Output the (X, Y) coordinate of the center of the cell containing the given text.  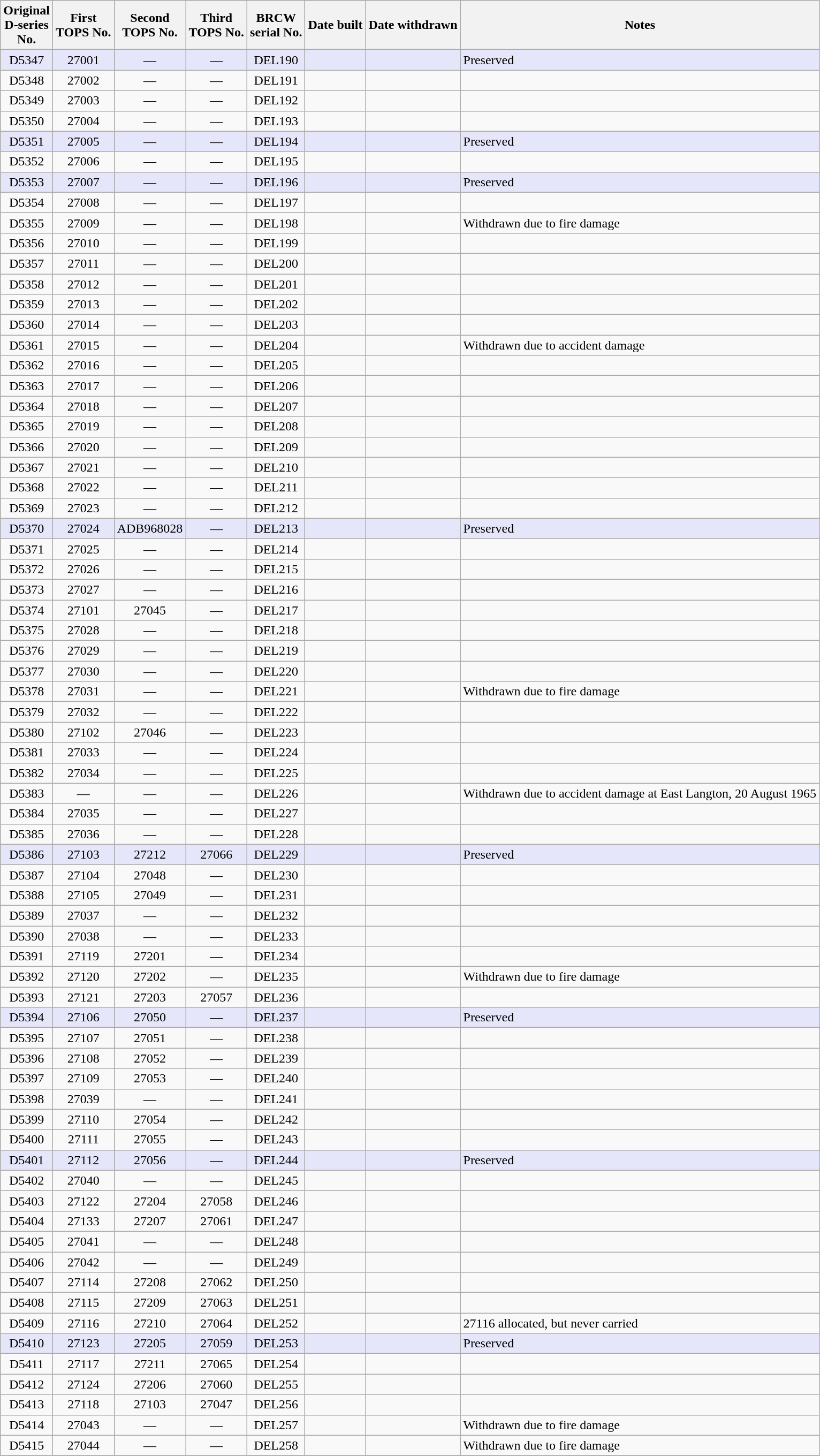
D5395 (27, 1038)
27013 (83, 305)
D5390 (27, 936)
27017 (83, 386)
D5397 (27, 1079)
DEL253 (276, 1344)
27003 (83, 101)
DEL242 (276, 1119)
D5362 (27, 366)
27039 (83, 1099)
27115 (83, 1303)
27208 (150, 1283)
DEL209 (276, 447)
D5403 (27, 1201)
27210 (150, 1323)
DEL217 (276, 610)
27054 (150, 1119)
27057 (216, 997)
ThirdTOPS No. (216, 25)
D5381 (27, 753)
27024 (83, 528)
DEL222 (276, 712)
27120 (83, 977)
DEL200 (276, 263)
DEL225 (276, 773)
27010 (83, 243)
27014 (83, 325)
DEL254 (276, 1364)
DEL237 (276, 1018)
D5402 (27, 1180)
DEL240 (276, 1079)
D5414 (27, 1425)
D5351 (27, 141)
D5411 (27, 1364)
27065 (216, 1364)
D5396 (27, 1058)
27012 (83, 284)
27059 (216, 1344)
27062 (216, 1283)
27106 (83, 1018)
27019 (83, 427)
DEL195 (276, 162)
DEL213 (276, 528)
DEL228 (276, 834)
ADB968028 (150, 528)
27023 (83, 508)
27108 (83, 1058)
DEL214 (276, 549)
DEL206 (276, 386)
DEL258 (276, 1445)
DEL257 (276, 1425)
27011 (83, 263)
27105 (83, 895)
27018 (83, 406)
DEL244 (276, 1160)
D5405 (27, 1241)
DEL199 (276, 243)
27118 (83, 1405)
27116 allocated, but never carried (640, 1323)
27104 (83, 875)
DEL196 (276, 182)
Date withdrawn (413, 25)
D5369 (27, 508)
DEL192 (276, 101)
27042 (83, 1262)
D5370 (27, 528)
Withdrawn due to accident damage (640, 345)
D5412 (27, 1384)
27033 (83, 753)
27052 (150, 1058)
DEL193 (276, 121)
BRCWserial No. (276, 25)
27202 (150, 977)
DEL233 (276, 936)
27207 (150, 1221)
27047 (216, 1405)
27107 (83, 1038)
27036 (83, 834)
27058 (216, 1201)
27035 (83, 814)
Date built (335, 25)
D5406 (27, 1262)
D5349 (27, 101)
27061 (216, 1221)
D5366 (27, 447)
D5407 (27, 1283)
27209 (150, 1303)
D5392 (27, 977)
D5368 (27, 488)
D5364 (27, 406)
DEL201 (276, 284)
27203 (150, 997)
D5387 (27, 875)
D5389 (27, 915)
DEL202 (276, 305)
27212 (150, 854)
27117 (83, 1364)
D5386 (27, 854)
DEL215 (276, 569)
DEL236 (276, 997)
D5353 (27, 182)
27109 (83, 1079)
27124 (83, 1384)
27005 (83, 141)
Notes (640, 25)
D5374 (27, 610)
DEL247 (276, 1221)
27028 (83, 631)
D5372 (27, 569)
27133 (83, 1221)
DEL203 (276, 325)
D5376 (27, 651)
DEL224 (276, 753)
DEL245 (276, 1180)
DEL230 (276, 875)
DEL234 (276, 957)
DEL190 (276, 60)
D5394 (27, 1018)
27050 (150, 1018)
27045 (150, 610)
DEL221 (276, 692)
DEL227 (276, 814)
27043 (83, 1425)
D5377 (27, 671)
27015 (83, 345)
DEL226 (276, 793)
D5354 (27, 202)
DEL211 (276, 488)
DEL207 (276, 406)
27114 (83, 1283)
27022 (83, 488)
27037 (83, 915)
D5399 (27, 1119)
27046 (150, 732)
27123 (83, 1344)
DEL255 (276, 1384)
27211 (150, 1364)
27006 (83, 162)
D5361 (27, 345)
27020 (83, 447)
27031 (83, 692)
27121 (83, 997)
D5360 (27, 325)
D5352 (27, 162)
27032 (83, 712)
D5379 (27, 712)
DEL197 (276, 202)
27060 (216, 1384)
27027 (83, 589)
DEL229 (276, 854)
27007 (83, 182)
D5413 (27, 1405)
27049 (150, 895)
27066 (216, 854)
D5357 (27, 263)
D5391 (27, 957)
27004 (83, 121)
DEL194 (276, 141)
Withdrawn due to accident damage at East Langton, 20 August 1965 (640, 793)
D5393 (27, 997)
27001 (83, 60)
DEL231 (276, 895)
DEL232 (276, 915)
DEL250 (276, 1283)
D5382 (27, 773)
SecondTOPS No. (150, 25)
27051 (150, 1038)
D5356 (27, 243)
27056 (150, 1160)
D5373 (27, 589)
DEL198 (276, 223)
D5401 (27, 1160)
D5404 (27, 1221)
DEL252 (276, 1323)
27008 (83, 202)
DEL223 (276, 732)
DEL249 (276, 1262)
DEL219 (276, 651)
27119 (83, 957)
D5380 (27, 732)
27116 (83, 1323)
D5348 (27, 80)
D5350 (27, 121)
27204 (150, 1201)
D5409 (27, 1323)
27063 (216, 1303)
D5359 (27, 305)
D5408 (27, 1303)
27030 (83, 671)
DEL210 (276, 467)
FirstTOPS No. (83, 25)
27055 (150, 1140)
27029 (83, 651)
27002 (83, 80)
DEL238 (276, 1038)
D5385 (27, 834)
D5398 (27, 1099)
DEL239 (276, 1058)
27112 (83, 1160)
27111 (83, 1140)
27206 (150, 1384)
DEL212 (276, 508)
D5383 (27, 793)
27122 (83, 1201)
DEL243 (276, 1140)
27048 (150, 875)
D5410 (27, 1344)
27034 (83, 773)
27026 (83, 569)
D5365 (27, 427)
27016 (83, 366)
D5367 (27, 467)
DEL220 (276, 671)
D5400 (27, 1140)
DEL246 (276, 1201)
D5371 (27, 549)
27102 (83, 732)
27205 (150, 1344)
DEL251 (276, 1303)
27009 (83, 223)
27040 (83, 1180)
D5363 (27, 386)
27110 (83, 1119)
DEL191 (276, 80)
OriginalD-seriesNo. (27, 25)
DEL248 (276, 1241)
27021 (83, 467)
D5378 (27, 692)
DEL205 (276, 366)
27044 (83, 1445)
27201 (150, 957)
DEL208 (276, 427)
D5347 (27, 60)
D5358 (27, 284)
27101 (83, 610)
DEL235 (276, 977)
D5355 (27, 223)
DEL218 (276, 631)
27053 (150, 1079)
DEL216 (276, 589)
27025 (83, 549)
D5384 (27, 814)
DEL241 (276, 1099)
D5375 (27, 631)
DEL256 (276, 1405)
27041 (83, 1241)
DEL204 (276, 345)
D5388 (27, 895)
27064 (216, 1323)
D5415 (27, 1445)
27038 (83, 936)
